Find where the given text appears and provide that cell's center as (X, Y) coordinate. 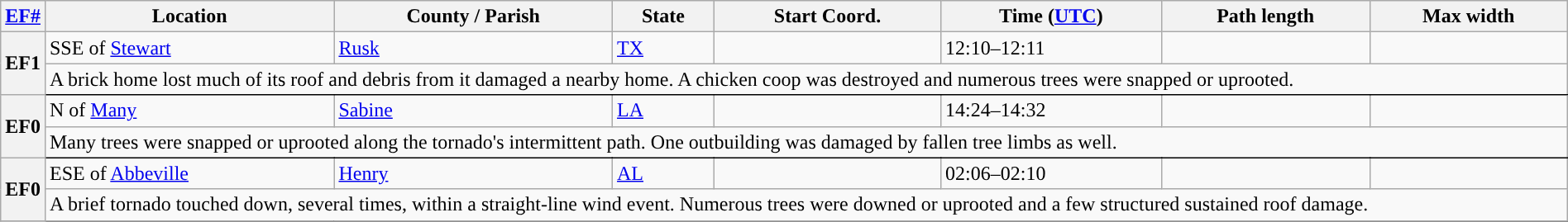
EF1 (23, 64)
Location (189, 17)
County / Parish (473, 17)
ESE of Abbeville (189, 173)
Start Coord. (828, 17)
LA (663, 111)
SSE of Stewart (189, 48)
Henry (473, 173)
Max width (1469, 17)
AL (663, 173)
Time (UTC) (1052, 17)
02:06–02:10 (1052, 173)
14:24–14:32 (1052, 111)
State (663, 17)
Path length (1265, 17)
N of Many (189, 111)
EF# (23, 17)
TX (663, 48)
Sabine (473, 111)
12:10–12:11 (1052, 48)
Many trees were snapped or uprooted along the tornado's intermittent path. One outbuilding was damaged by fallen tree limbs as well. (806, 142)
Rusk (473, 48)
